Return the [X, Y] coordinate for the center point of the cell that contains the specified text.  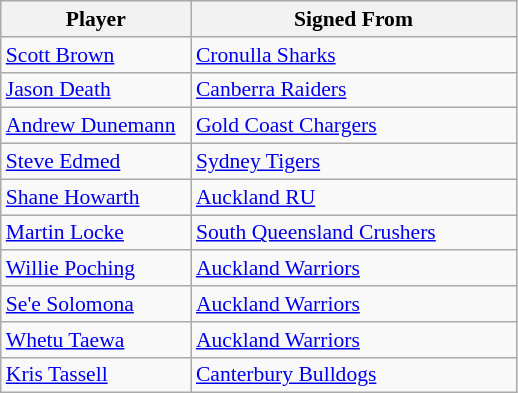
Scott Brown [96, 55]
Player [96, 19]
Shane Howarth [96, 197]
Se'e Solomona [96, 304]
Willie Poching [96, 269]
South Queensland Crushers [354, 233]
Jason Death [96, 90]
Canberra Raiders [354, 90]
Whetu Taewa [96, 340]
Martin Locke [96, 233]
Sydney Tigers [354, 162]
Steve Edmed [96, 162]
Signed From [354, 19]
Gold Coast Chargers [354, 126]
Kris Tassell [96, 375]
Andrew Dunemann [96, 126]
Cronulla Sharks [354, 55]
Auckland RU [354, 197]
Canterbury Bulldogs [354, 375]
